Provide the [x, y] coordinate of the cell's center where the given text is located.  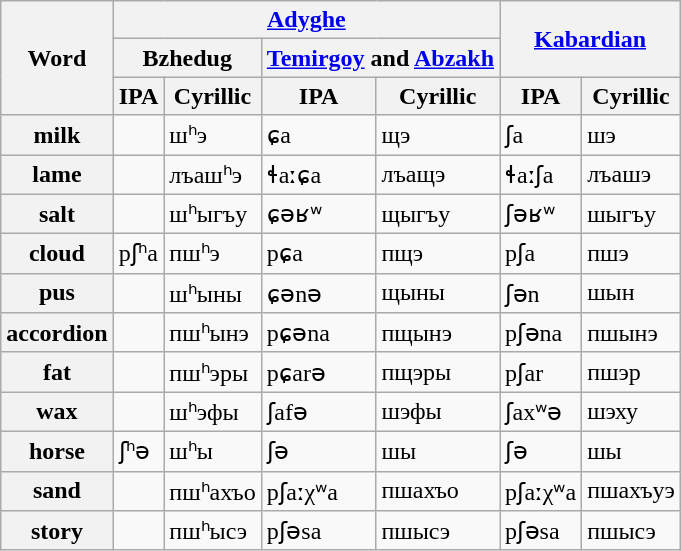
Word [57, 58]
ʃafə [318, 412]
шэху [632, 412]
пшʰэ [213, 254]
ʃʰə [138, 451]
pʃʰa [138, 254]
pʃa [541, 254]
щыны [438, 293]
pɕarə [318, 372]
пшʰахъо [213, 491]
story [57, 531]
ɬaːɕa [318, 174]
Adyghe [306, 20]
Kabardian [590, 39]
cloud [57, 254]
пщэ [438, 254]
пшахъуэ [632, 491]
шын [632, 293]
ʃa [541, 135]
ɬaːʃa [541, 174]
pɕəna [318, 333]
horse [57, 451]
pus [57, 293]
пщэры [438, 372]
лъашʰэ [213, 174]
шэфы [438, 412]
accordion [57, 333]
pʃəna [541, 333]
Temirgoy and Abzakh [380, 58]
пшʰысэ [213, 531]
пшынэ [632, 333]
ɕa [318, 135]
шэ [632, 135]
lame [57, 174]
пшэр [632, 372]
ɕəʁʷ [318, 214]
шʰыны [213, 293]
шыгъу [632, 214]
ʃəʁʷ [541, 214]
ɕənə [318, 293]
ʃaxʷə [541, 412]
щыгъу [438, 214]
Bzhedug [187, 58]
salt [57, 214]
milk [57, 135]
шʰэ [213, 135]
шʰэфы [213, 412]
пшэ [632, 254]
pɕa [318, 254]
щэ [438, 135]
пщынэ [438, 333]
шʰыгъу [213, 214]
лъащэ [438, 174]
wax [57, 412]
fat [57, 372]
пшʰэры [213, 372]
пшахъо [438, 491]
шʰы [213, 451]
pʃar [541, 372]
ʃən [541, 293]
пшʰынэ [213, 333]
sand [57, 491]
лъашэ [632, 174]
